Detect which cell encompasses the target text, then output its (X, Y) center coordinate. 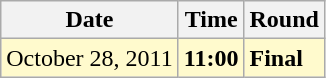
Time (211, 20)
Date (90, 20)
Final (284, 58)
October 28, 2011 (90, 58)
11:00 (211, 58)
Round (284, 20)
